Pinpoint the cell where the given text exists, returning its [x, y] midpoint coordinate. 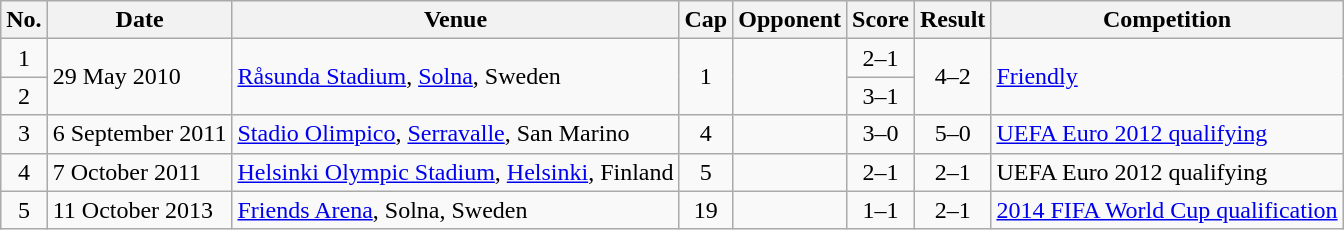
Date [140, 20]
Opponent [790, 20]
Friendly [1167, 77]
4–2 [952, 77]
3 [24, 134]
5–0 [952, 134]
19 [706, 210]
Cap [706, 20]
Competition [1167, 20]
Helsinki Olympic Stadium, Helsinki, Finland [456, 172]
6 September 2011 [140, 134]
2014 FIFA World Cup qualification [1167, 210]
Stadio Olimpico, Serravalle, San Marino [456, 134]
2 [24, 96]
29 May 2010 [140, 77]
7 October 2011 [140, 172]
No. [24, 20]
3–0 [881, 134]
1–1 [881, 210]
3–1 [881, 96]
11 October 2013 [140, 210]
Result [952, 20]
Score [881, 20]
Råsunda Stadium, Solna, Sweden [456, 77]
Friends Arena, Solna, Sweden [456, 210]
Venue [456, 20]
